Output the (x, y) coordinate of the center of the cell containing the given text.  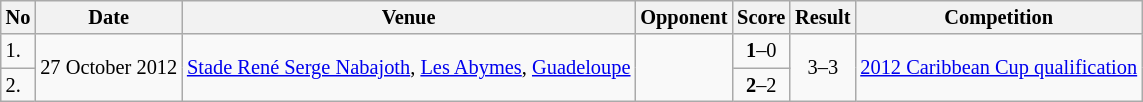
Score (761, 17)
Venue (408, 17)
Date (108, 17)
Stade René Serge Nabajoth, Les Abymes, Guadeloupe (408, 68)
1–0 (761, 51)
2. (18, 85)
Result (822, 17)
27 October 2012 (108, 68)
Competition (998, 17)
Opponent (684, 17)
3–3 (822, 68)
No (18, 17)
2–2 (761, 85)
1. (18, 51)
2012 Caribbean Cup qualification (998, 68)
